Scan for the cell matching the given text and deliver its [x, y] coordinate at center. 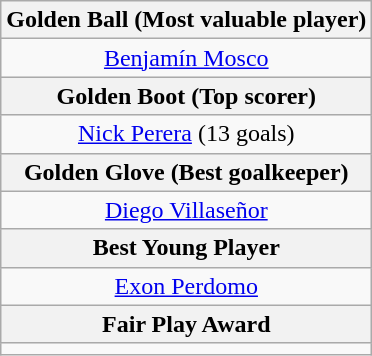
Fair Play Award [186, 324]
Benjamín Mosco [186, 58]
Golden Ball (Most valuable player) [186, 20]
Diego Villaseñor [186, 210]
Exon Perdomo [186, 286]
Nick Perera (13 goals) [186, 134]
Golden Boot (Top scorer) [186, 96]
Best Young Player [186, 248]
Golden Glove (Best goalkeeper) [186, 172]
